For the text-containing cell, return its midpoint in (X, Y) coordinate format. 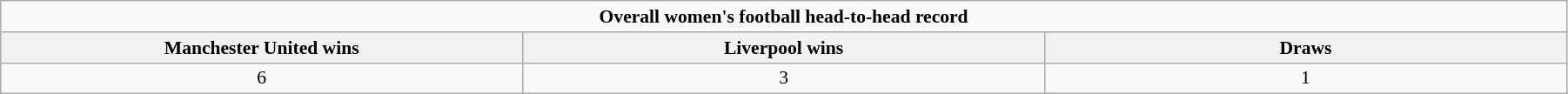
1 (1306, 78)
Liverpool wins (784, 48)
Draws (1306, 48)
6 (262, 78)
Overall women's football head-to-head record (784, 17)
Manchester United wins (262, 48)
3 (784, 78)
